Find where the given text appears and provide that cell's center as (X, Y) coordinate. 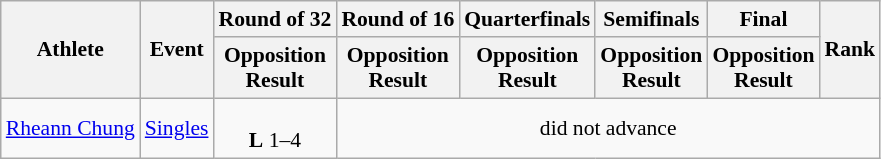
Quarterfinals (527, 19)
Singles (177, 128)
Round of 16 (398, 19)
Semifinals (651, 19)
did not advance (608, 128)
Athlete (70, 50)
Round of 32 (274, 19)
Final (763, 19)
Rank (850, 50)
Rheann Chung (70, 128)
L 1–4 (274, 128)
Event (177, 50)
